Return (X, Y) of the center of cell containing provided text 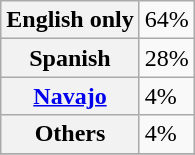
English only (70, 20)
28% (166, 58)
Navajo (70, 96)
Others (70, 134)
Spanish (70, 58)
64% (166, 20)
